For the text-containing cell, return its midpoint in (x, y) coordinate format. 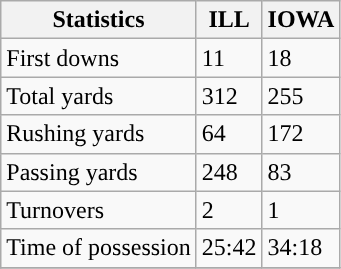
312 (229, 96)
First downs (99, 58)
25:42 (229, 248)
64 (229, 134)
1 (301, 210)
Total yards (99, 96)
34:18 (301, 248)
255 (301, 96)
ILL (229, 20)
248 (229, 172)
Passing yards (99, 172)
IOWA (301, 20)
Statistics (99, 20)
172 (301, 134)
Time of possession (99, 248)
18 (301, 58)
11 (229, 58)
83 (301, 172)
2 (229, 210)
Turnovers (99, 210)
Rushing yards (99, 134)
